Search for the cell housing the specified text and yield its [X, Y] center coordinate. 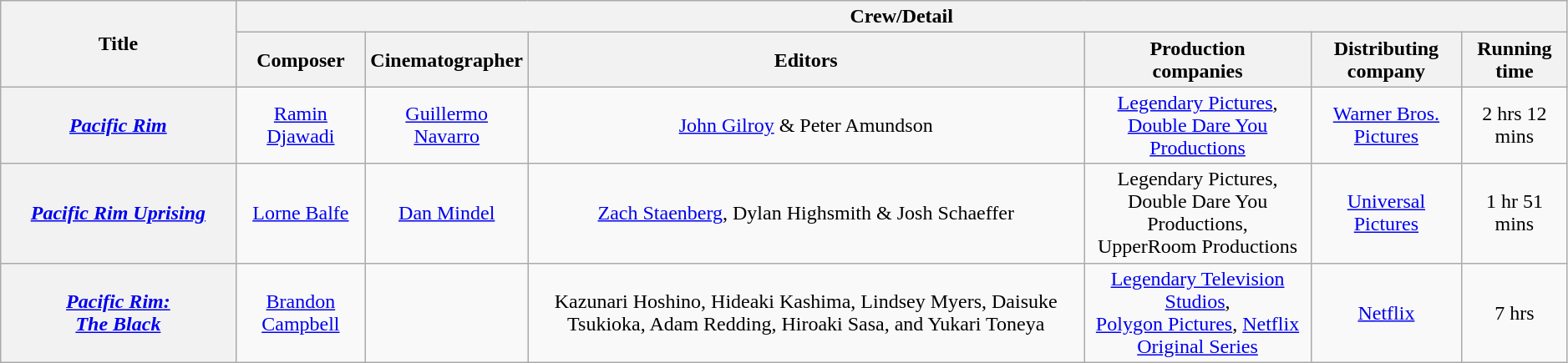
Crew/Detail [901, 17]
Brandon Campbell [301, 312]
1 hr 51 mins [1514, 214]
2 hrs 12 mins [1514, 125]
Cinematographer [447, 60]
Editors [806, 60]
Zach Staenberg, Dylan Highsmith & Josh Schaeffer [806, 214]
Composer [301, 60]
Guillermo Navarro [447, 125]
Dan Mindel [447, 214]
Ramin Djawadi [301, 125]
Lorne Balfe [301, 214]
Title [119, 43]
Kazunari Hoshino, Hideaki Kashima, Lindsey Myers, Daisuke Tsukioka, Adam Redding, Hiroaki Sasa, and Yukari Toneya [806, 312]
Productioncompanies [1198, 60]
Pacific Rim:The Black [119, 312]
Legendary Television Studios, Polygon Pictures, Netflix Original Series [1198, 312]
Pacific Rim Uprising [119, 214]
Legendary Pictures,Double Dare You Productions [1198, 125]
John Gilroy & Peter Amundson [806, 125]
Legendary Pictures, Double Dare You Productions,UpperRoom Productions [1198, 214]
7 hrs [1514, 312]
Pacific Rim [119, 125]
Universal Pictures [1386, 214]
Running time [1514, 60]
Netflix [1386, 312]
Warner Bros. Pictures [1386, 125]
Distributingcompany [1386, 60]
